Return [X, Y] of the center of cell containing provided text 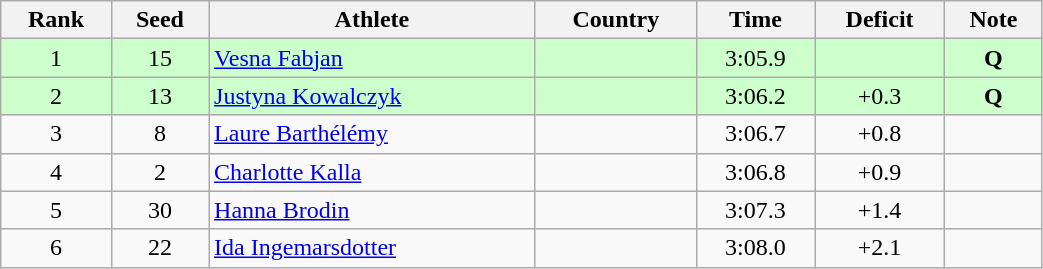
Deficit [879, 20]
30 [160, 210]
22 [160, 248]
+1.4 [879, 210]
Seed [160, 20]
+2.1 [879, 248]
5 [56, 210]
3:06.2 [755, 96]
3:06.7 [755, 134]
4 [56, 172]
3 [56, 134]
Laure Barthélémy [372, 134]
+0.8 [879, 134]
1 [56, 58]
3:07.3 [755, 210]
3:05.9 [755, 58]
Ida Ingemarsdotter [372, 248]
13 [160, 96]
3:06.8 [755, 172]
Charlotte Kalla [372, 172]
Note [994, 20]
+0.9 [879, 172]
15 [160, 58]
Rank [56, 20]
3:08.0 [755, 248]
Hanna Brodin [372, 210]
Athlete [372, 20]
Justyna Kowalczyk [372, 96]
Country [616, 20]
8 [160, 134]
+0.3 [879, 96]
6 [56, 248]
Vesna Fabjan [372, 58]
Time [755, 20]
